Find where the given text appears and provide that cell's center as (X, Y) coordinate. 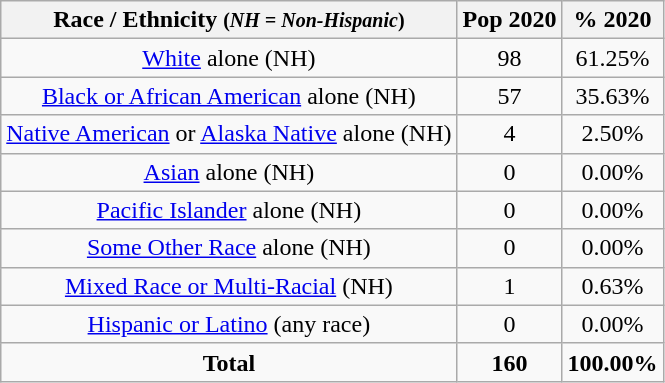
Pacific Islander alone (NH) (229, 210)
Race / Ethnicity (NH = Non-Hispanic) (229, 20)
35.63% (612, 96)
White alone (NH) (229, 58)
Asian alone (NH) (229, 172)
0.63% (612, 286)
98 (510, 58)
61.25% (612, 58)
Total (229, 362)
Native American or Alaska Native alone (NH) (229, 134)
2.50% (612, 134)
57 (510, 96)
1 (510, 286)
Black or African American alone (NH) (229, 96)
4 (510, 134)
100.00% (612, 362)
% 2020 (612, 20)
160 (510, 362)
Some Other Race alone (NH) (229, 248)
Pop 2020 (510, 20)
Hispanic or Latino (any race) (229, 324)
Mixed Race or Multi-Racial (NH) (229, 286)
